Search for the cell housing the specified text and yield its [X, Y] center coordinate. 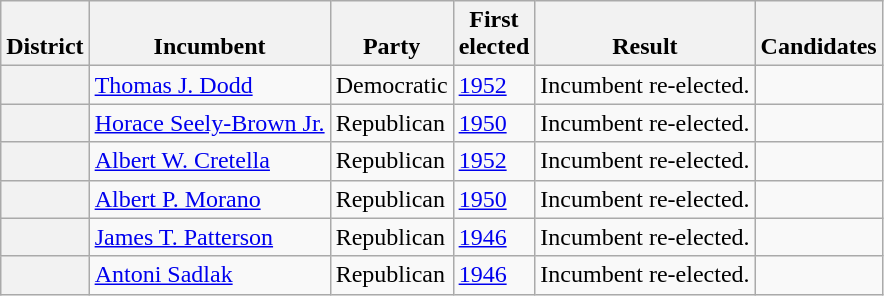
James T. Patterson [210, 237]
Albert W. Cretella [210, 161]
District [45, 34]
Albert P. Morano [210, 199]
Party [392, 34]
Incumbent [210, 34]
Horace Seely-Brown Jr. [210, 123]
Firstelected [494, 34]
Antoni Sadlak [210, 275]
Candidates [818, 34]
Result [645, 34]
Democratic [392, 85]
Thomas J. Dodd [210, 85]
